Extract the [x, y] coordinate from the center of the cell holding the provided text.  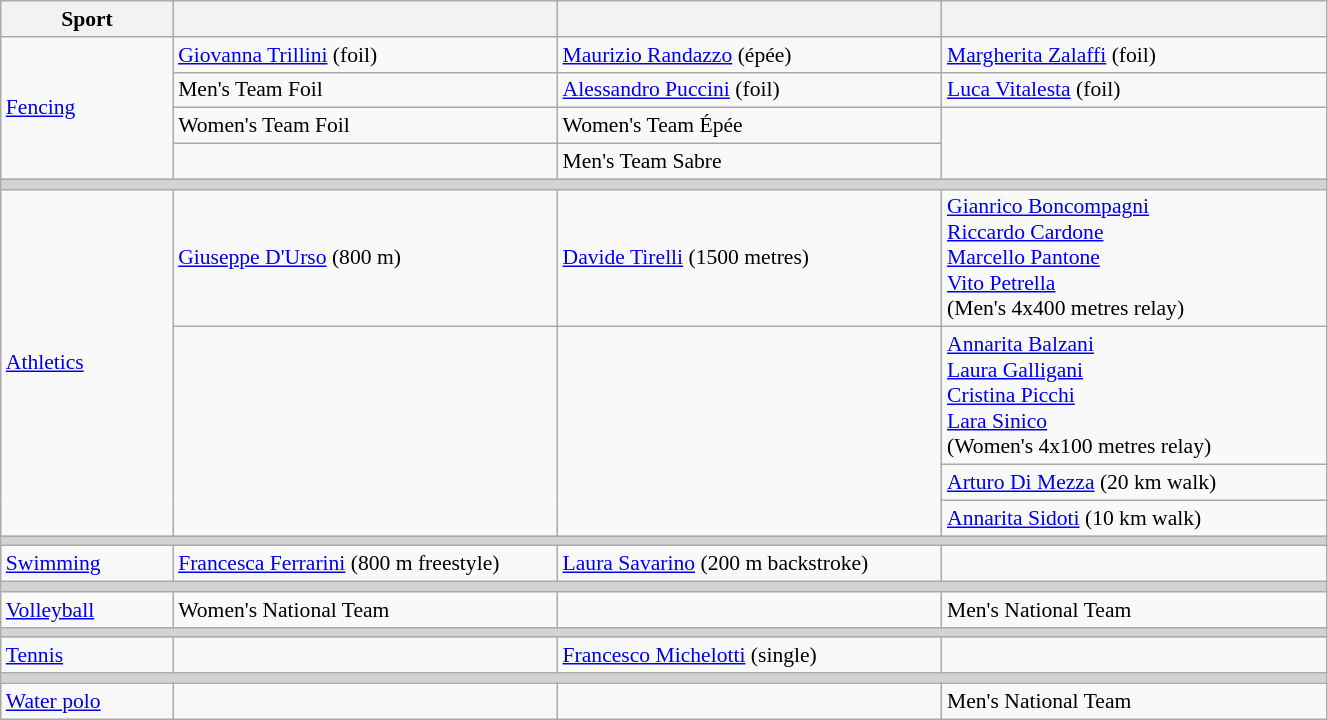
Women's Team Épée [750, 126]
Fencing [87, 108]
Maurizio Randazzo (épée) [750, 55]
Women's National Team [365, 610]
Francesca Ferrarini (800 m freestyle) [365, 564]
Arturo Di Mezza (20 km walk) [1134, 483]
Volleyball [87, 610]
Margherita Zalaffi (foil) [1134, 55]
Men's Team Foil [365, 90]
Luca Vitalesta (foil) [1134, 90]
Annarita BalzaniLaura GalliganiCristina PicchiLara Sinico(Women's 4x100 metres relay) [1134, 396]
Swimming [87, 564]
Francesco Michelotti (single) [750, 656]
Annarita Sidoti (10 km walk) [1134, 518]
Giuseppe D'Urso (800 m) [365, 258]
Water polo [87, 701]
Sport [87, 19]
Alessandro Puccini (foil) [750, 90]
Davide Tirelli (1500 metres) [750, 258]
Giovanna Trillini (foil) [365, 55]
Athletics [87, 362]
Gianrico BoncompagniRiccardo CardoneMarcello PantoneVito Petrella(Men's 4x400 metres relay) [1134, 258]
Men's Team Sabre [750, 162]
Tennis [87, 656]
Women's Team Foil [365, 126]
Laura Savarino (200 m backstroke) [750, 564]
